From the cell containing the given text, extract its center point as [x, y] coordinate. 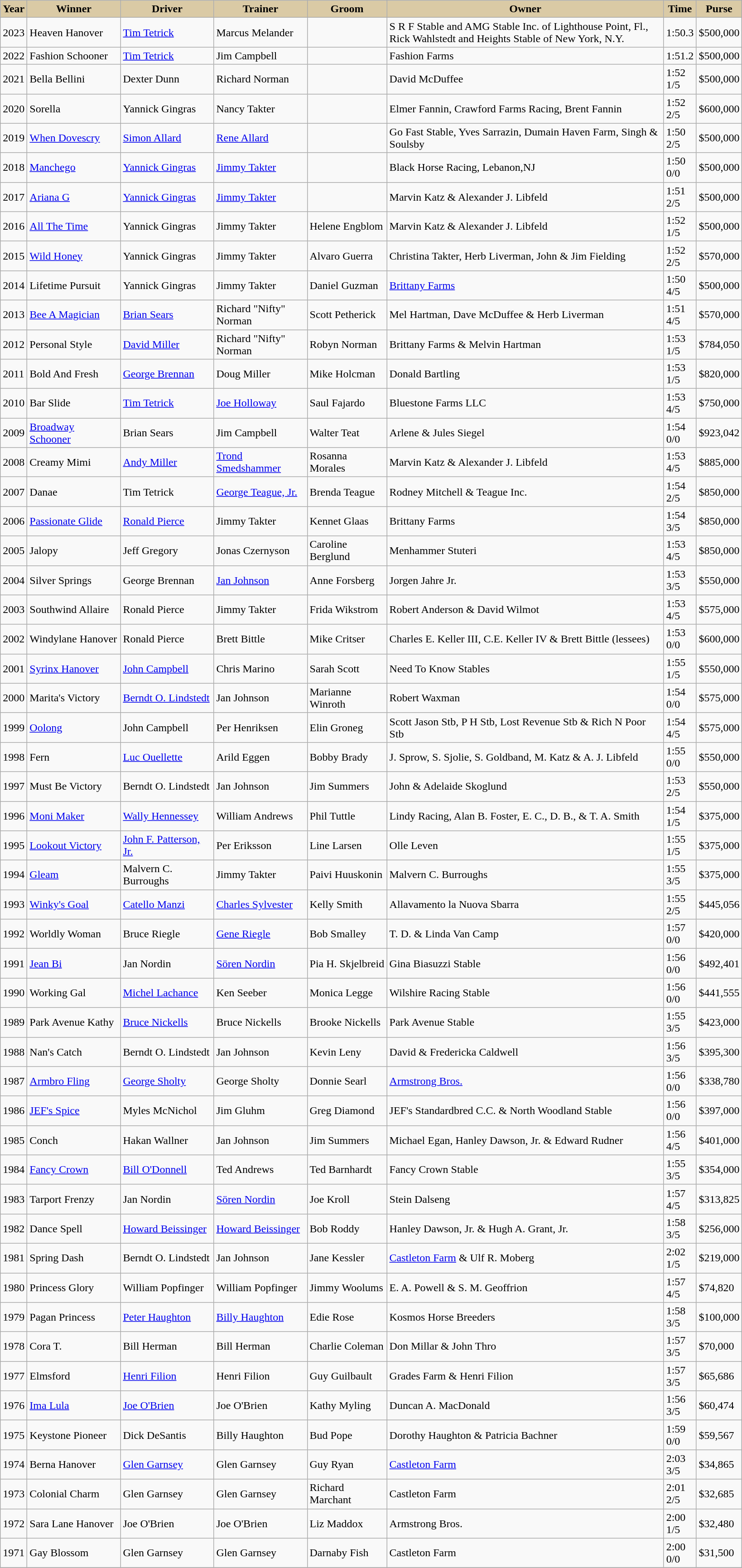
Brett Bittle [260, 639]
1:51 4/5 [680, 314]
Jonas Czernyson [260, 551]
Cora T. [74, 1346]
$34,865 [719, 1464]
Duncan A. MacDonald [525, 1405]
Danae [74, 492]
Walter Teat [347, 433]
Per Eriksson [260, 845]
2012 [14, 344]
Jane Kessler [347, 1258]
Colonial Charm [74, 1494]
2004 [14, 580]
Elin Groneg [347, 728]
1982 [14, 1229]
Alvaro Guerra [347, 256]
Ima Lula [74, 1405]
Kosmos Horse Breeders [525, 1317]
Don Millar & John Thro [525, 1346]
Lindy Racing, Alan B. Foster, E. C., D. B., & T. A. Smith [525, 815]
Bud Pope [347, 1435]
1971 [14, 1553]
1975 [14, 1435]
1990 [14, 993]
Nancy Takter [260, 109]
Fancy Crown Stable [525, 1170]
Phil Tuttle [347, 815]
David McDuffee [525, 79]
Bold And Fresh [74, 374]
George Teague, Jr. [260, 492]
Kathy Myling [347, 1405]
Jimmy Woolums [347, 1288]
1:57 0/0 [680, 934]
$338,780 [719, 1081]
Frida Wikstrom [347, 610]
Owner [525, 9]
Heaven Hanover [74, 33]
$492,401 [719, 963]
Wilshire Racing Stable [525, 993]
Trainer [260, 9]
1:50 0/0 [680, 168]
Silver Springs [74, 580]
1:55 0/0 [680, 757]
Personal Style [74, 344]
Syrinx Hanover [74, 669]
1985 [14, 1140]
John F. Patterson, Jr. [167, 845]
2013 [14, 314]
Chris Marino [260, 669]
Sorella [74, 109]
Dick DeSantis [167, 1435]
1994 [14, 875]
Fashion Farms [525, 56]
1983 [14, 1199]
Oolong [74, 728]
Mike Holcman [347, 374]
2003 [14, 610]
Jorgen Jahre Jr. [525, 580]
JEF's Standardbred C.C. & North Woodland Stable [525, 1111]
Dorothy Haughton & Patricia Bachner [525, 1435]
1988 [14, 1052]
Kevin Leny [347, 1052]
1:54 4/5 [680, 728]
Robyn Norman [347, 344]
Bob Roddy [347, 1229]
Groom [347, 9]
Greg Diamond [347, 1111]
J. Sprow, S. Sjolie, S. Goldband, M. Katz & A. J. Libfeld [525, 757]
JEF's Spice [74, 1111]
Armbro Fling [74, 1081]
$32,685 [719, 1494]
Luc Ouellette [167, 757]
Olle Leven [525, 845]
Doug Miller [260, 374]
$65,686 [719, 1376]
Fern [74, 757]
2:00 0/0 [680, 1553]
Menhammer Stuteri [525, 551]
Bluestone Farms LLC [525, 403]
2020 [14, 109]
1973 [14, 1494]
Broadway Schooner [74, 433]
Purse [719, 9]
Mike Critser [347, 639]
1986 [14, 1111]
Pagan Princess [74, 1317]
Worldly Woman [74, 934]
Ariana G [74, 197]
Liz Maddox [347, 1523]
Bruce Riegle [167, 934]
Fashion Schooner [74, 56]
Park Avenue Kathy [74, 1022]
Bar Slide [74, 403]
Catello Manzi [167, 904]
Gay Blossom [74, 1553]
1980 [14, 1288]
Lifetime Pursuit [74, 285]
Mel Hartman, Dave McDuffee & Herb Liverman [525, 314]
Marita's Victory [74, 698]
Princess Glory [74, 1288]
2:02 1/5 [680, 1258]
Windylane Hanover [74, 639]
Arild Eggen [260, 757]
1989 [14, 1022]
Joe Holloway [260, 403]
$441,555 [719, 993]
1:55 2/5 [680, 904]
Manchego [74, 168]
$923,042 [719, 433]
Paivi Huuskonin [347, 875]
Ted Barnhardt [347, 1170]
2019 [14, 138]
Andy Miller [167, 462]
Pia H. Skjelbreid [347, 963]
Creamy Mimi [74, 462]
2007 [14, 492]
Ken Seeber [260, 993]
Nan's Catch [74, 1052]
1:56 4/5 [680, 1140]
2001 [14, 669]
2022 [14, 56]
1972 [14, 1523]
T. D. & Linda Van Camp [525, 934]
Arlene & Jules Siegel [525, 433]
1978 [14, 1346]
Monica Legge [347, 993]
1:54 2/5 [680, 492]
2008 [14, 462]
Time [680, 9]
1:59 0/0 [680, 1435]
$256,000 [719, 1229]
Moni Maker [74, 815]
Christina Takter, Herb Liverman, John & Jim Fielding [525, 256]
$397,000 [719, 1111]
Anne Forsberg [347, 580]
2:01 2/5 [680, 1494]
Marcus Melander [260, 33]
Keystone Pioneer [74, 1435]
Michael Egan, Hanley Dawson, Jr. & Edward Rudner [525, 1140]
2023 [14, 33]
Kennet Glaas [347, 521]
$70,000 [719, 1346]
Passionate Glide [74, 521]
$750,000 [719, 403]
Dance Spell [74, 1229]
1984 [14, 1170]
Gleam [74, 875]
When Dovescry [74, 138]
Berna Hanover [74, 1464]
John & Adelaide Skoglund [525, 786]
1998 [14, 757]
$354,000 [719, 1170]
Jalopy [74, 551]
Bob Smalley [347, 934]
1991 [14, 963]
2014 [14, 285]
$401,000 [719, 1140]
Gina Biasuzzi Stable [525, 963]
Tarport Frenzy [74, 1199]
Charles E. Keller III, C.E. Keller IV & Brett Bittle (lessees) [525, 639]
2006 [14, 521]
2016 [14, 227]
$313,825 [719, 1199]
Guy Guilbault [347, 1376]
1979 [14, 1317]
Sarah Scott [347, 669]
1:53 0/0 [680, 639]
Gene Riegle [260, 934]
Dexter Dunn [167, 79]
Robert Waxman [525, 698]
Bee A Magician [74, 314]
$445,056 [719, 904]
Richard Norman [260, 79]
1:54 3/5 [680, 521]
$820,000 [719, 374]
Spring Dash [74, 1258]
$885,000 [719, 462]
Jean Bi [74, 963]
Hanley Dawson, Jr. & Hugh A. Grant, Jr. [525, 1229]
Daniel Guzman [347, 285]
Wild Honey [74, 256]
Per Henriksen [260, 728]
1996 [14, 815]
Ted Andrews [260, 1170]
Donald Bartling [525, 374]
1:54 1/5 [680, 815]
Jim Gluhm [260, 1111]
1974 [14, 1464]
William Andrews [260, 815]
Bobby Brady [347, 757]
$784,050 [719, 344]
Year [14, 9]
Rodney Mitchell & Teague Inc. [525, 492]
1:50 4/5 [680, 285]
1:50 2/5 [680, 138]
2018 [14, 168]
Conch [74, 1140]
$60,474 [719, 1405]
Peter Haughton [167, 1317]
Park Avenue Stable [525, 1022]
1995 [14, 845]
2021 [14, 79]
Must Be Victory [74, 786]
E. A. Powell & S. M. Geoffrion [525, 1288]
Robert Anderson & David Wilmot [525, 610]
1976 [14, 1405]
$59,567 [719, 1435]
Go Fast Stable, Yves Sarrazin, Dumain Haven Farm, Singh & Soulsby [525, 138]
Winner [74, 9]
Kelly Smith [347, 904]
All The Time [74, 227]
1997 [14, 786]
Line Larsen [347, 845]
Need To Know Stables [525, 669]
Brittany Farms & Melvin Hartman [525, 344]
Bella Bellini [74, 79]
Rene Allard [260, 138]
Brooke Nickells [347, 1022]
Guy Ryan [347, 1464]
2000 [14, 698]
2017 [14, 197]
Caroline Berglund [347, 551]
1:51 2/5 [680, 197]
Simon Allard [167, 138]
Rosanna Morales [347, 462]
Trond Smedshammer [260, 462]
Brenda Teague [347, 492]
Helene Engblom [347, 227]
Castleton Farm & Ulf R. Moberg [525, 1258]
Elmsford [74, 1376]
2002 [14, 639]
1977 [14, 1376]
Bill O'Donnell [167, 1170]
Lookout Victory [74, 845]
Black Horse Racing, Lebanon,NJ [525, 168]
Wally Hennessey [167, 815]
Winky's Goal [74, 904]
1987 [14, 1081]
Hakan Wallner [167, 1140]
Charlie Coleman [347, 1346]
Myles McNichol [167, 1111]
2009 [14, 433]
Michel Lachance [167, 993]
Sara Lane Hanover [74, 1523]
Allavamento la Nuova Sbarra [525, 904]
2:03 3/5 [680, 1464]
Richard Marchant [347, 1494]
Darnaby Fish [347, 1553]
2015 [14, 256]
1981 [14, 1258]
S R F Stable and AMG Stable Inc. of Lighthouse Point, Fl., Rick Wahlstedt and Heights Stable of New York, N.Y. [525, 33]
Scott Jason Stb, P H Stb, Lost Revenue Stb & Rich N Poor Stb [525, 728]
$423,000 [719, 1022]
1992 [14, 934]
Driver [167, 9]
1999 [14, 728]
$74,820 [719, 1288]
1:51.2 [680, 56]
Scott Petherick [347, 314]
$31,500 [719, 1553]
2011 [14, 374]
Joe Kroll [347, 1199]
2:00 1/5 [680, 1523]
Edie Rose [347, 1317]
Stein Dalseng [525, 1199]
1993 [14, 904]
$100,000 [719, 1317]
Jeff Gregory [167, 551]
$420,000 [719, 934]
Elmer Fannin, Crawford Farms Racing, Brent Fannin [525, 109]
2010 [14, 403]
1:53 3/5 [680, 580]
$219,000 [719, 1258]
Marianne Winroth [347, 698]
Donnie Searl [347, 1081]
$395,300 [719, 1052]
Southwind Allaire [74, 610]
David Miller [167, 344]
Charles Sylvester [260, 904]
1:50.3 [680, 33]
Saul Fajardo [347, 403]
$32,480 [719, 1523]
1:53 2/5 [680, 786]
Grades Farm & Henri Filion [525, 1376]
David & Fredericka Caldwell [525, 1052]
Fancy Crown [74, 1170]
2005 [14, 551]
Working Gal [74, 993]
